Return (x, y) of the center of cell containing provided text 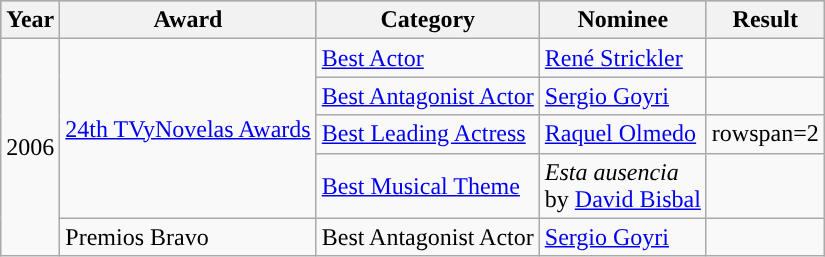
Best Actor (428, 58)
24th TVyNovelas Awards (188, 128)
2006 (30, 148)
Best Musical Theme (428, 186)
René Strickler (622, 58)
Nominee (622, 20)
Result (765, 20)
Year (30, 20)
Category (428, 20)
Best Leading Actress (428, 134)
Esta ausenciaby David Bisbal (622, 186)
rowspan=2 (765, 134)
Raquel Olmedo (622, 134)
Award (188, 20)
Premios Bravo (188, 237)
